Search for the cell housing the specified text and yield its [X, Y] center coordinate. 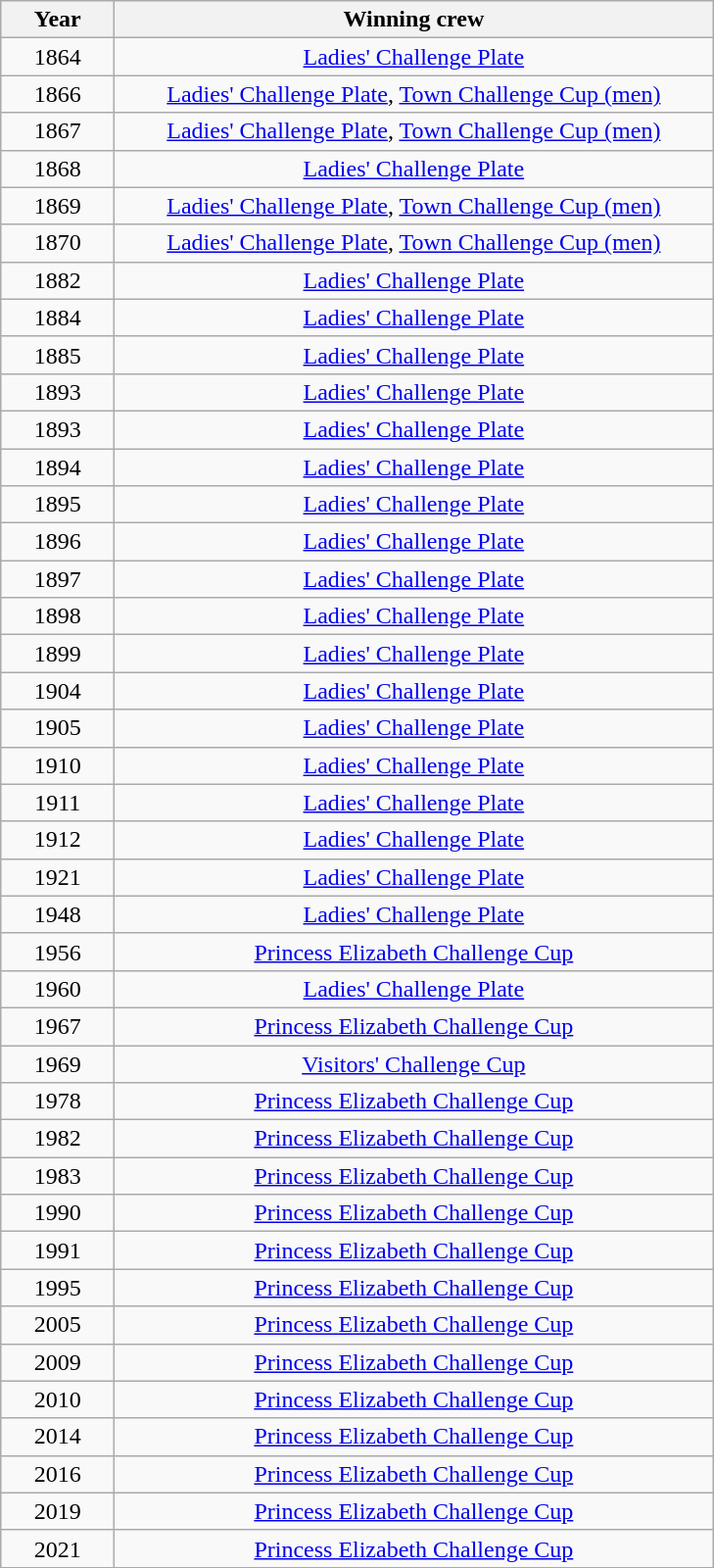
1882 [58, 280]
2009 [58, 1362]
1905 [58, 728]
1868 [58, 169]
1910 [58, 765]
1884 [58, 318]
1894 [58, 467]
1896 [58, 542]
1969 [58, 1063]
1911 [58, 803]
1983 [58, 1176]
1948 [58, 914]
1870 [58, 243]
1991 [58, 1250]
1869 [58, 206]
Year [58, 20]
2016 [58, 1474]
1956 [58, 952]
1990 [58, 1213]
1921 [58, 877]
1866 [58, 94]
2005 [58, 1325]
1967 [58, 1026]
Winning crew [413, 20]
1867 [58, 131]
1898 [58, 616]
2019 [58, 1511]
1895 [58, 505]
1864 [58, 57]
1899 [58, 654]
2014 [58, 1437]
2010 [58, 1399]
1885 [58, 355]
1904 [58, 691]
1995 [58, 1288]
Visitors' Challenge Cup [413, 1063]
1912 [58, 840]
2021 [58, 1548]
1982 [58, 1139]
1897 [58, 579]
1960 [58, 989]
1978 [58, 1102]
